Capture the cell that displays the provided text and extract its [x, y] central coordinate. 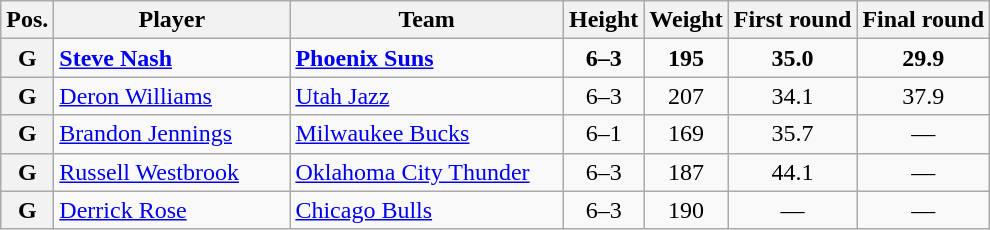
Deron Williams [172, 96]
Russell Westbrook [172, 172]
195 [686, 58]
Oklahoma City Thunder [427, 172]
Milwaukee Bucks [427, 134]
Steve Nash [172, 58]
207 [686, 96]
Weight [686, 20]
37.9 [924, 96]
44.1 [792, 172]
169 [686, 134]
6–1 [603, 134]
Team [427, 20]
Phoenix Suns [427, 58]
Pos. [28, 20]
Utah Jazz [427, 96]
34.1 [792, 96]
Player [172, 20]
Derrick Rose [172, 210]
29.9 [924, 58]
Chicago Bulls [427, 210]
187 [686, 172]
Height [603, 20]
35.7 [792, 134]
190 [686, 210]
Final round [924, 20]
Brandon Jennings [172, 134]
First round [792, 20]
35.0 [792, 58]
